Determine the (X, Y) coordinate at the center of the cell enclosing the given text.  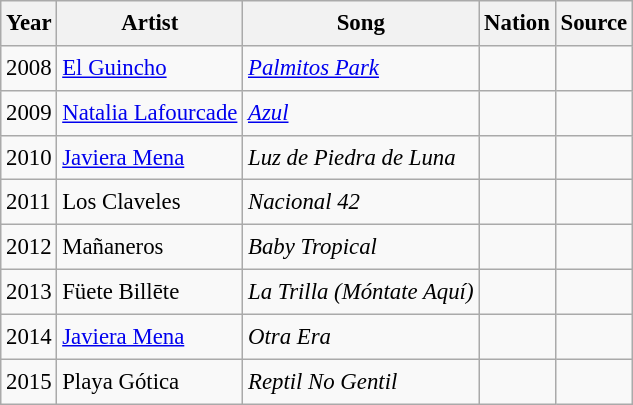
La Trilla (Móntate Aquí) (361, 292)
2008 (29, 68)
Los Claveles (150, 202)
El Guincho (150, 68)
Nacional 42 (361, 202)
2009 (29, 114)
2012 (29, 248)
Year (29, 24)
2015 (29, 382)
Natalia Lafourcade (150, 114)
Palmitos Park (361, 68)
Song (361, 24)
Nation (517, 24)
Mañaneros (150, 248)
2013 (29, 292)
Luz de Piedra de Luna (361, 158)
2014 (29, 336)
Baby Tropical (361, 248)
Azul (361, 114)
Artist (150, 24)
Otra Era (361, 336)
Playa Gótica (150, 382)
2010 (29, 158)
Source (594, 24)
2011 (29, 202)
Füete Billēte (150, 292)
Reptil No Gentil (361, 382)
